For the text-containing cell, return its midpoint in (x, y) coordinate format. 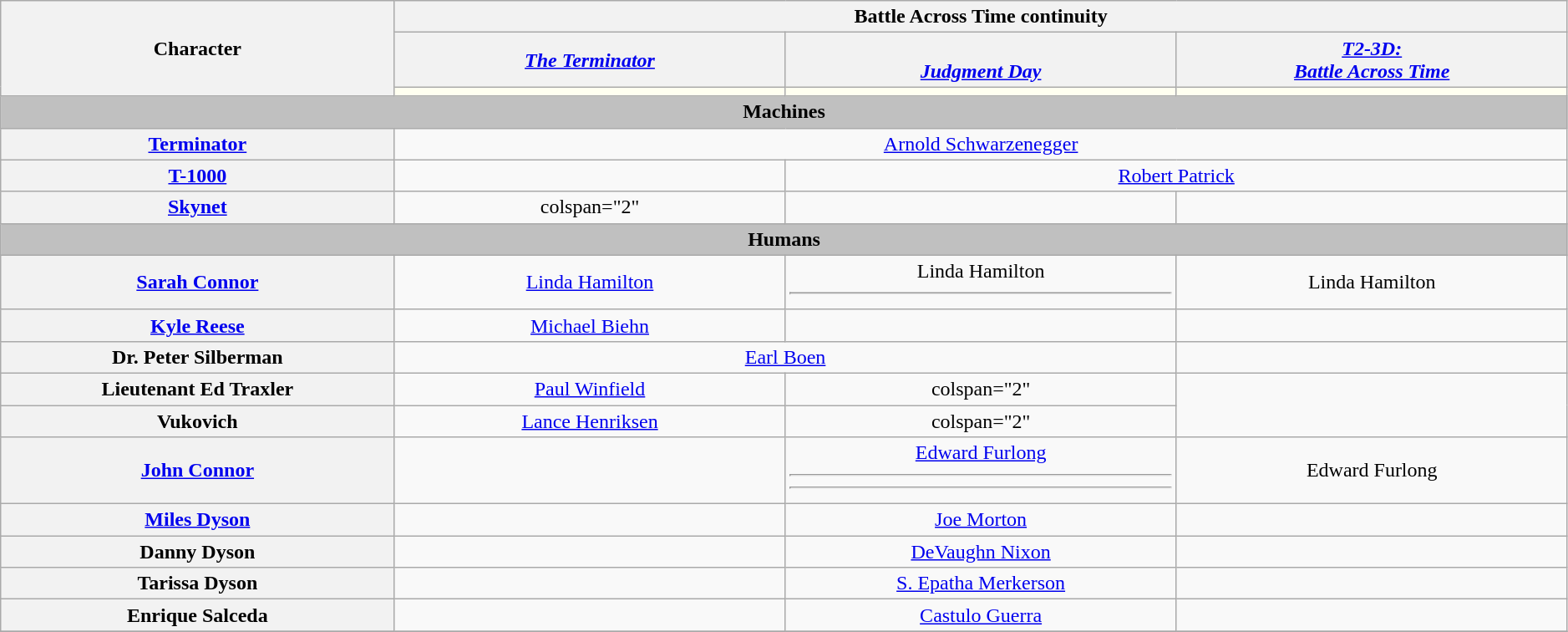
T-1000 (197, 176)
S. Epatha Merkerson (981, 584)
Humans (784, 239)
Earl Boen (785, 357)
Dr. Peter Silberman (197, 357)
DeVaughn Nixon (981, 552)
John Connor (197, 471)
Enrique Salceda (197, 615)
T2-3D:Battle Across Time (1372, 60)
Castulo Guerra (981, 615)
Lieutenant Ed Traxler (197, 389)
Arnold Schwarzenegger (981, 144)
Michael Biehn (590, 325)
Joe Morton (981, 520)
Paul Winfield (590, 389)
Tarissa Dyson (197, 584)
Vukovich (197, 420)
Danny Dyson (197, 552)
Character (197, 48)
Lance Henriksen (590, 420)
Machines (784, 112)
Terminator (197, 144)
Battle Across Time continuity (981, 17)
Kyle Reese (197, 325)
Sarah Connor (197, 283)
Judgment Day (981, 60)
The Terminator (590, 60)
Miles Dyson (197, 520)
Robert Patrick (1176, 176)
Skynet (197, 207)
